Determine the [X, Y] coordinate at the center of the cell enclosing the given text.  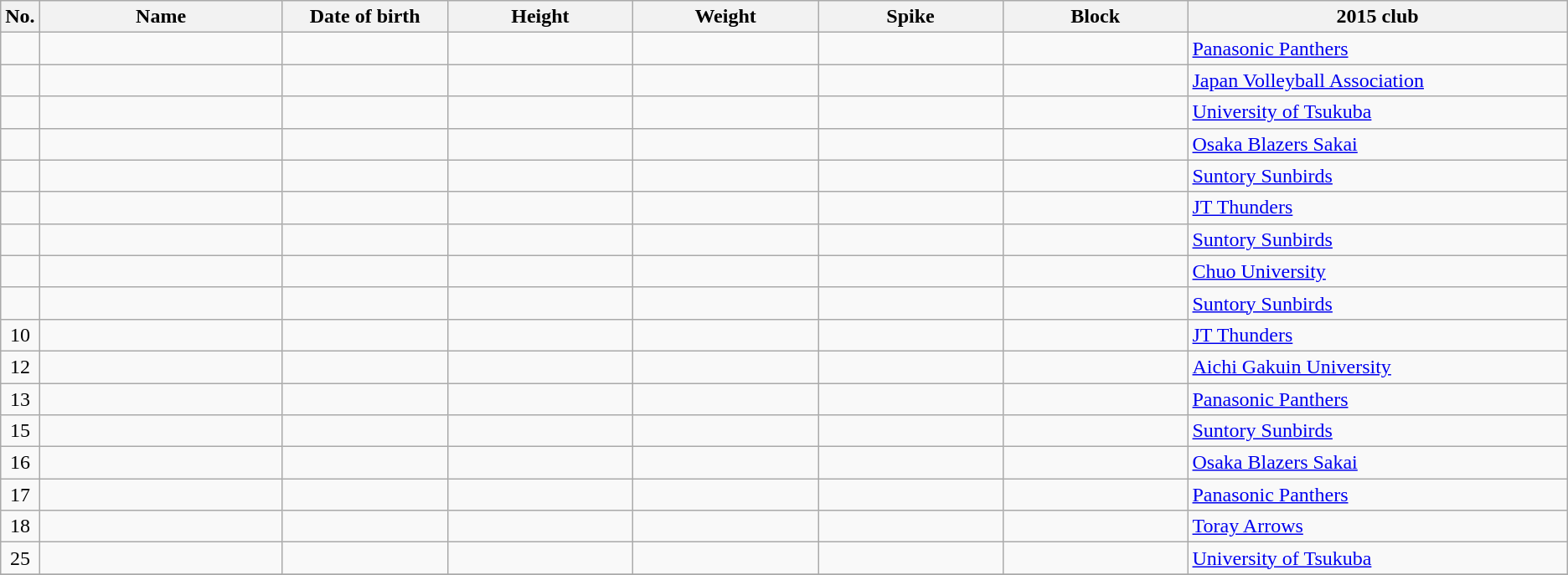
Japan Volleyball Association [1377, 80]
Toray Arrows [1377, 526]
10 [20, 335]
15 [20, 431]
2015 club [1377, 17]
No. [20, 17]
25 [20, 558]
18 [20, 526]
Date of birth [365, 17]
13 [20, 399]
Height [539, 17]
Aichi Gakuin University [1377, 367]
Spike [911, 17]
17 [20, 495]
Weight [725, 17]
Chuo University [1377, 271]
Name [161, 17]
16 [20, 463]
12 [20, 367]
Block [1096, 17]
